Output the (X, Y) coordinate of the center of the cell containing the given text.  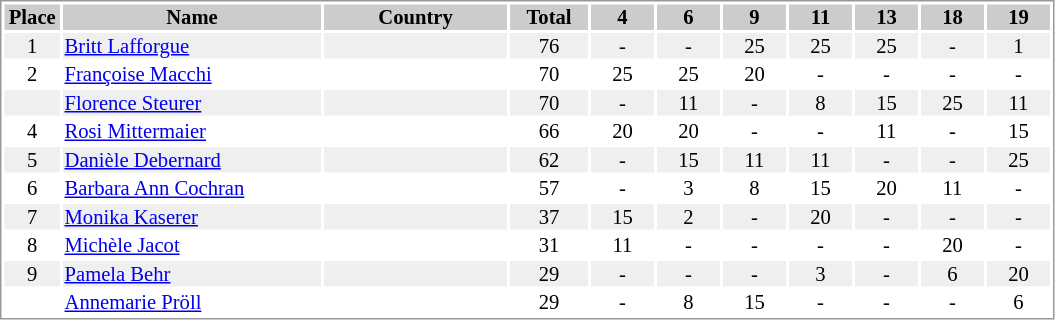
Monika Kaserer (192, 217)
Rosi Mittermaier (192, 131)
18 (952, 17)
Name (192, 17)
Place (32, 17)
13 (886, 17)
Florence Steurer (192, 103)
66 (549, 131)
5 (32, 160)
19 (1018, 17)
Danièle Debernard (192, 160)
Britt Lafforgue (192, 46)
31 (549, 245)
57 (549, 189)
Total (549, 17)
Françoise Macchi (192, 75)
Country (416, 17)
76 (549, 46)
Annemarie Pröll (192, 303)
7 (32, 217)
62 (549, 160)
Michèle Jacot (192, 245)
Pamela Behr (192, 274)
Barbara Ann Cochran (192, 189)
37 (549, 217)
